Extract the [X, Y] coordinate from the center of the cell holding the provided text.  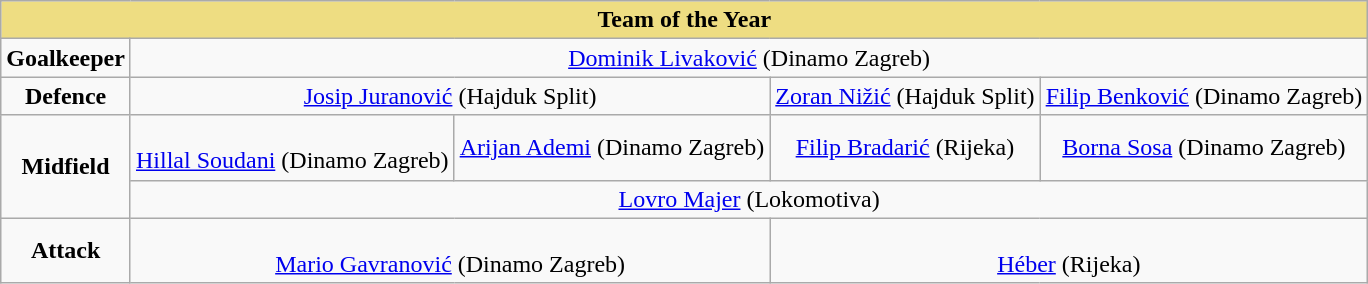
Filip Bradarić (Rijeka) [905, 148]
Arijan Ademi (Dinamo Zagreb) [612, 148]
Mario Gavranović (Dinamo Zagreb) [450, 250]
Attack [66, 250]
Hillal Soudani (Dinamo Zagreb) [292, 148]
Héber (Rijeka) [1069, 250]
Filip Benković (Dinamo Zagreb) [1204, 96]
Midfield [66, 166]
Goalkeeper [66, 58]
Zoran Nižić (Hajduk Split) [905, 96]
Team of the Year [684, 20]
Borna Sosa (Dinamo Zagreb) [1204, 148]
Lovro Majer (Lokomotiva) [748, 199]
Defence [66, 96]
Dominik Livaković (Dinamo Zagreb) [748, 58]
Josip Juranović (Hajduk Split) [450, 96]
